Find where the given text appears and provide that cell's center as [x, y] coordinate. 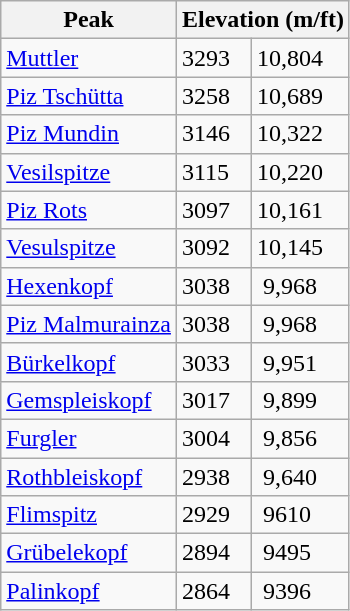
3017 [214, 400]
Peak [89, 20]
9,899 [301, 400]
3146 [214, 134]
Piz Rots [89, 210]
9,951 [301, 362]
Vesilspitze [89, 172]
3004 [214, 438]
Furgler [89, 438]
10,689 [301, 96]
Vesulspitze [89, 248]
3258 [214, 96]
9396 [301, 591]
2894 [214, 553]
2938 [214, 477]
9610 [301, 515]
10,804 [301, 58]
Palinkopf [89, 591]
3115 [214, 172]
3033 [214, 362]
2929 [214, 515]
Piz Malmurainza [89, 324]
Muttler [89, 58]
3097 [214, 210]
Rothbleiskopf [89, 477]
Piz Mundin [89, 134]
Piz Tschütta [89, 96]
10,322 [301, 134]
10,161 [301, 210]
10,220 [301, 172]
Bürkelkopf [89, 362]
3293 [214, 58]
Elevation (m/ft) [262, 20]
9495 [301, 553]
Flimspitz [89, 515]
2864 [214, 591]
Grübelekopf [89, 553]
Gemspleiskopf [89, 400]
9,856 [301, 438]
Hexenkopf [89, 286]
10,145 [301, 248]
9,640 [301, 477]
3092 [214, 248]
